Determine the (X, Y) coordinate at the center of the cell enclosing the given text.  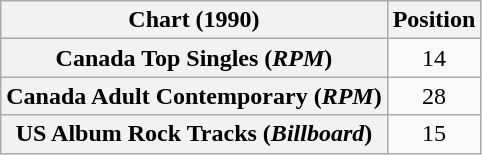
Canada Top Singles (RPM) (194, 58)
Chart (1990) (194, 20)
Canada Adult Contemporary (RPM) (194, 96)
US Album Rock Tracks (Billboard) (194, 134)
14 (434, 58)
15 (434, 134)
Position (434, 20)
28 (434, 96)
